Extract the [x, y] coordinate from the center of the cell holding the provided text.  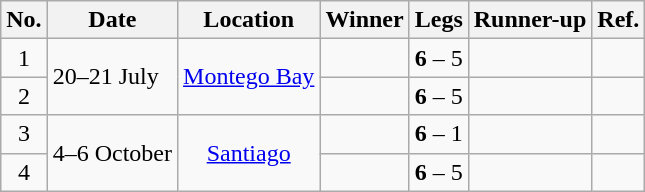
Location [249, 20]
No. [24, 20]
1 [24, 58]
Legs [438, 20]
3 [24, 134]
Runner-up [530, 20]
20–21 July [112, 77]
Ref. [618, 20]
4 [24, 172]
4–6 October [112, 153]
6 – 1 [438, 134]
Winner [364, 20]
2 [24, 96]
Montego Bay [249, 77]
Date [112, 20]
Santiago [249, 153]
